Find where the given text appears and provide that cell's center as [x, y] coordinate. 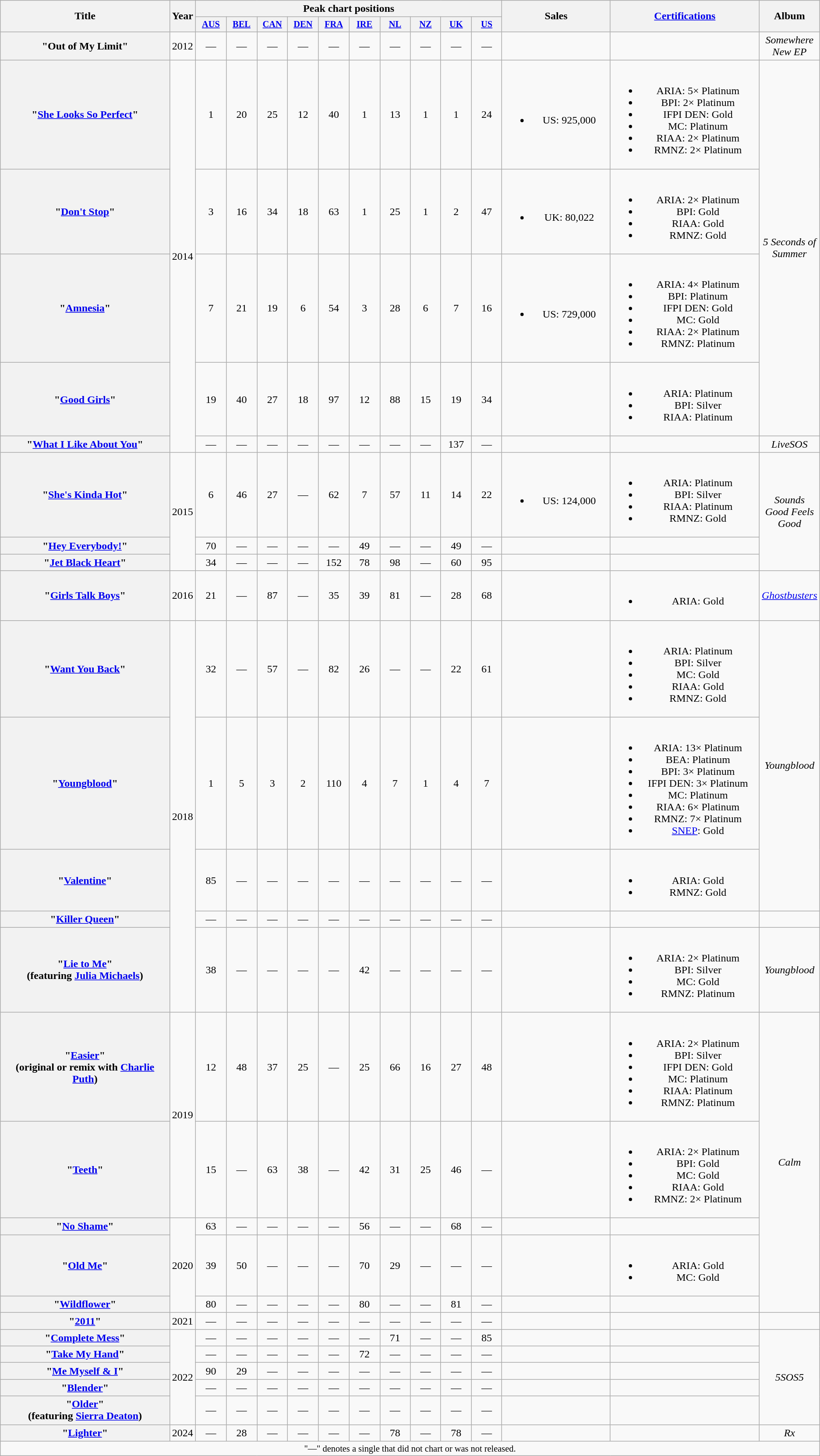
ARIA: 13× PlatinumBEA: PlatinumBPI: 3× PlatinumIFPI DEN: 3× PlatinumMC: PlatinumRIAA: 6× PlatinumRMNZ: 7× PlatinumSNEP: Gold [685, 783]
90 [211, 1371]
Album [790, 16]
61 [487, 668]
5 [241, 783]
72 [364, 1354]
"Don't Stop" [85, 212]
Sounds Good Feels Good [790, 512]
"Good Girls" [85, 399]
"Easier" (original or remix with Charlie Puth) [85, 1067]
Peak chart positions [349, 9]
2024 [182, 1433]
"Youngblood" [85, 783]
2018 [182, 816]
"Lighter" [85, 1433]
"Amnesia" [85, 308]
54 [334, 308]
"Valentine" [85, 880]
2021 [182, 1321]
"—" denotes a single that did not chart or was not released. [410, 1449]
LiveSOS [790, 444]
62 [334, 495]
Certifications [685, 16]
ARIA: 5× PlatinumBPI: 2× PlatinumIFPI DEN: GoldMC: PlatinumRIAA: 2× PlatinumRMNZ: 2× Platinum [685, 115]
US: 729,000 [556, 308]
35 [334, 596]
"She's Kinda Hot" [85, 495]
60 [456, 562]
14 [456, 495]
110 [334, 783]
88 [395, 399]
Title [85, 16]
152 [334, 562]
"Out of My Limit" [85, 46]
137 [456, 444]
Ghostbusters [790, 596]
US: 925,000 [556, 115]
95 [487, 562]
20 [241, 115]
Calm [790, 1163]
"Take My Hand" [85, 1354]
2016 [182, 596]
98 [395, 562]
47 [487, 212]
97 [334, 399]
50 [241, 1265]
2019 [182, 1115]
13 [395, 115]
"Blender" [85, 1388]
NZ [426, 25]
ARIA: 2× PlatinumBPI: GoldMC: GoldRIAA: GoldRMNZ: 2× Platinum [685, 1170]
24 [487, 115]
"Girls Talk Boys" [85, 596]
ARIA: 2× PlatinumBPI: GoldRIAA: GoldRMNZ: Gold [685, 212]
"Killer Queen" [85, 919]
ARIA: 2× PlatinumBPI: SilverMC: GoldRMNZ: Platinum [685, 970]
ARIA: PlatinumBPI: SilverRIAA: PlatinumRMNZ: Gold [685, 495]
Somewhere New EP [790, 46]
"Teeth" [85, 1170]
82 [334, 668]
ARIA: GoldMC: Gold [685, 1265]
"Want You Back" [85, 668]
BEL [241, 25]
2015 [182, 512]
NL [395, 25]
"Old Me" [85, 1265]
ARIA: GoldRMNZ: Gold [685, 880]
UK [456, 25]
ARIA: PlatinumBPI: SilverMC: GoldRIAA: GoldRMNZ: Gold [685, 668]
ARIA: PlatinumBPI: SilverRIAA: Platinum [685, 399]
"Wildflower" [85, 1304]
ARIA: Gold [685, 596]
2022 [182, 1377]
5 Seconds of Summer [790, 248]
US: 124,000 [556, 495]
UK: 80,022 [556, 212]
26 [364, 668]
ARIA: 4× PlatinumBPI: PlatinumIFPI DEN: GoldMC: GoldRIAA: 2× PlatinumRMNZ: Platinum [685, 308]
71 [395, 1338]
2020 [182, 1265]
"Lie to Me"(featuring Julia Michaels) [85, 970]
87 [272, 596]
IRE [364, 25]
ARIA: 2× PlatinumBPI: SilverIFPI DEN: GoldMC: PlatinumRIAA: PlatinumRMNZ: Platinum [685, 1067]
"She Looks So Perfect" [85, 115]
Year [182, 16]
"Older"(featuring Sierra Deaton) [85, 1410]
Sales [556, 16]
"Complete Mess" [85, 1338]
"No Shame" [85, 1226]
"2011" [85, 1321]
CAN [272, 25]
66 [395, 1067]
5SOS5 [790, 1377]
2012 [182, 46]
FRA [334, 25]
Rx [790, 1433]
DEN [303, 25]
"What I Like About You" [85, 444]
"Hey Everybody!" [85, 546]
56 [364, 1226]
US [487, 25]
37 [272, 1067]
31 [395, 1170]
AUS [211, 25]
"Jet Black Heart" [85, 562]
32 [211, 668]
11 [426, 495]
2014 [182, 257]
"Me Myself & I" [85, 1371]
